Identify which cell holds the provided text, then report its [X, Y] central coordinate. 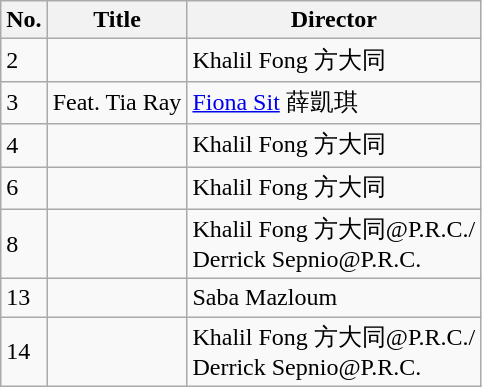
Title [117, 20]
13 [24, 298]
Director [334, 20]
8 [24, 244]
6 [24, 188]
3 [24, 102]
Feat. Tia Ray [117, 102]
Fiona Sit 薛凱琪 [334, 102]
2 [24, 60]
No. [24, 20]
Saba Mazloum [334, 298]
14 [24, 352]
4 [24, 146]
